Capture the cell that displays the provided text and extract its [x, y] central coordinate. 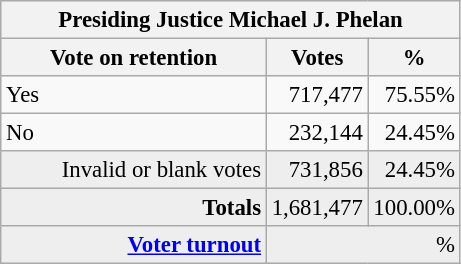
Presiding Justice Michael J. Phelan [231, 20]
717,477 [317, 95]
Yes [134, 95]
232,144 [317, 133]
75.55% [414, 95]
No [134, 133]
Invalid or blank votes [134, 170]
731,856 [317, 170]
Totals [134, 208]
1,681,477 [317, 208]
100.00% [414, 208]
Votes [317, 58]
Voter turnout [134, 245]
Vote on retention [134, 58]
